Extract the [X, Y] coordinate from the center of the cell holding the provided text.  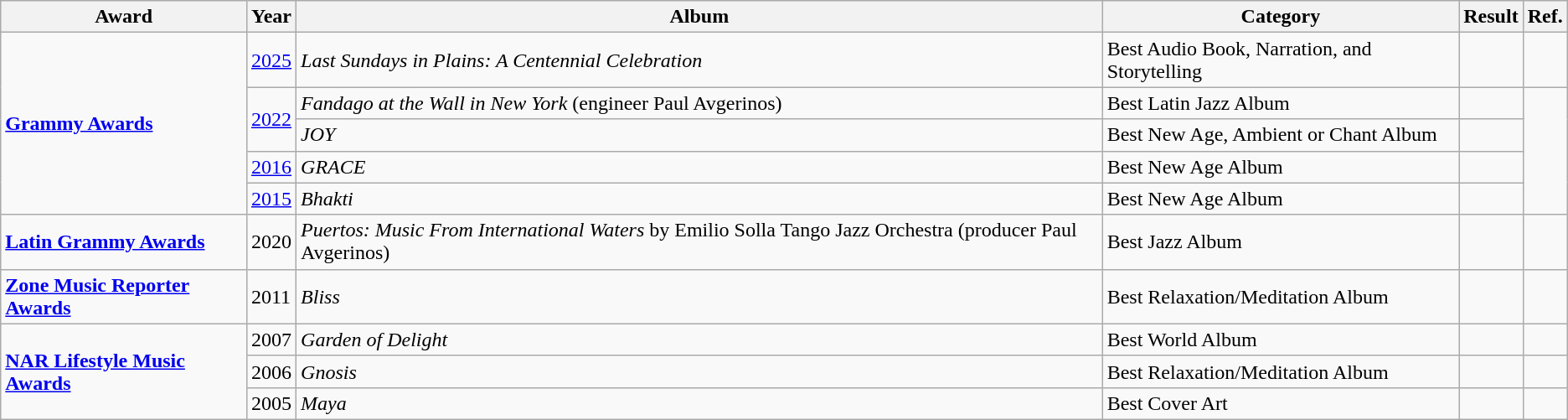
Bliss [700, 297]
2020 [271, 241]
Latin Grammy Awards [124, 241]
Fandago at the Wall in New York (engineer Paul Avgerinos) [700, 103]
Bhakti [700, 199]
Category [1281, 17]
NAR Lifestyle Music Awards [124, 371]
Award [124, 17]
Gnosis [700, 371]
Grammy Awards [124, 124]
2005 [271, 403]
Best Jazz Album [1281, 241]
Ref. [1545, 17]
Best Audio Book, Narration, and Storytelling [1281, 60]
2016 [271, 167]
2025 [271, 60]
Maya [700, 403]
Best New Age, Ambient or Chant Album [1281, 135]
Result [1491, 17]
2006 [271, 371]
Garden of Delight [700, 340]
Best Latin Jazz Album [1281, 103]
Best World Album [1281, 340]
2015 [271, 199]
GRACE [700, 167]
2011 [271, 297]
Best Cover Art [1281, 403]
JOY [700, 135]
Last Sundays in Plains: A Centennial Celebration [700, 60]
Year [271, 17]
Album [700, 17]
2022 [271, 119]
Zone Music Reporter Awards [124, 297]
Puertos: Music From International Waters by Emilio Solla Tango Jazz Orchestra (producer Paul Avgerinos) [700, 241]
2007 [271, 340]
